Capture the cell that displays the provided text and extract its (X, Y) central coordinate. 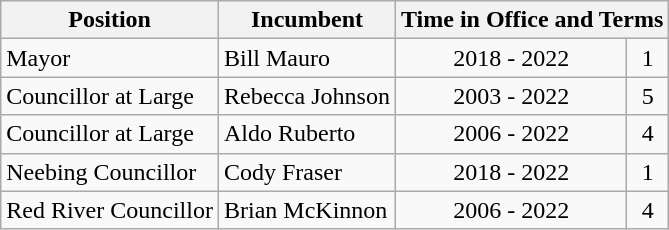
Red River Councillor (110, 210)
Neebing Councillor (110, 172)
5 (648, 96)
Brian McKinnon (306, 210)
Aldo Ruberto (306, 134)
Mayor (110, 58)
Bill Mauro (306, 58)
Cody Fraser (306, 172)
Position (110, 20)
Time in Office and Terms (532, 20)
Rebecca Johnson (306, 96)
2003 - 2022 (510, 96)
Incumbent (306, 20)
